Extract the (X, Y) coordinate from the center of the cell holding the provided text.  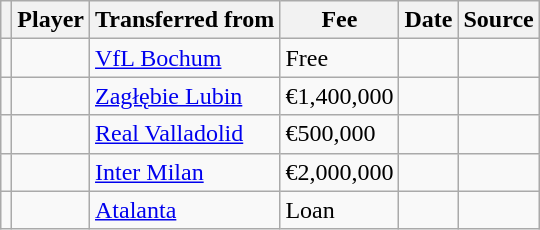
Fee (340, 20)
Date (428, 20)
Loan (340, 210)
Source (498, 20)
Atalanta (185, 210)
Inter Milan (185, 172)
Zagłębie Lubin (185, 96)
€2,000,000 (340, 172)
Player (51, 20)
Free (340, 58)
€1,400,000 (340, 96)
€500,000 (340, 134)
VfL Bochum (185, 58)
Real Valladolid (185, 134)
Transferred from (185, 20)
